Return the (X, Y) coordinate for the center point of the cell that contains the specified text.  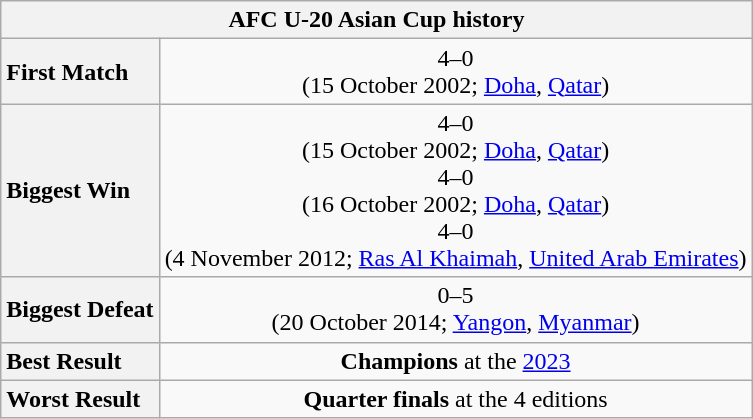
Worst Result (80, 399)
Quarter finals at the 4 editions (456, 399)
First Match (80, 72)
Biggest Defeat (80, 310)
Biggest Win (80, 190)
4–0 (15 October 2002; Doha, Qatar) (456, 72)
0–5 (20 October 2014; Yangon, Myanmar) (456, 310)
4–0 (15 October 2002; Doha, Qatar) 4–0 (16 October 2002; Doha, Qatar) 4–0 (4 November 2012; Ras Al Khaimah, United Arab Emirates) (456, 190)
Champions at the 2023 (456, 361)
Best Result (80, 361)
AFC U-20 Asian Cup history (376, 20)
